Search for the cell housing the specified text and yield its (x, y) center coordinate. 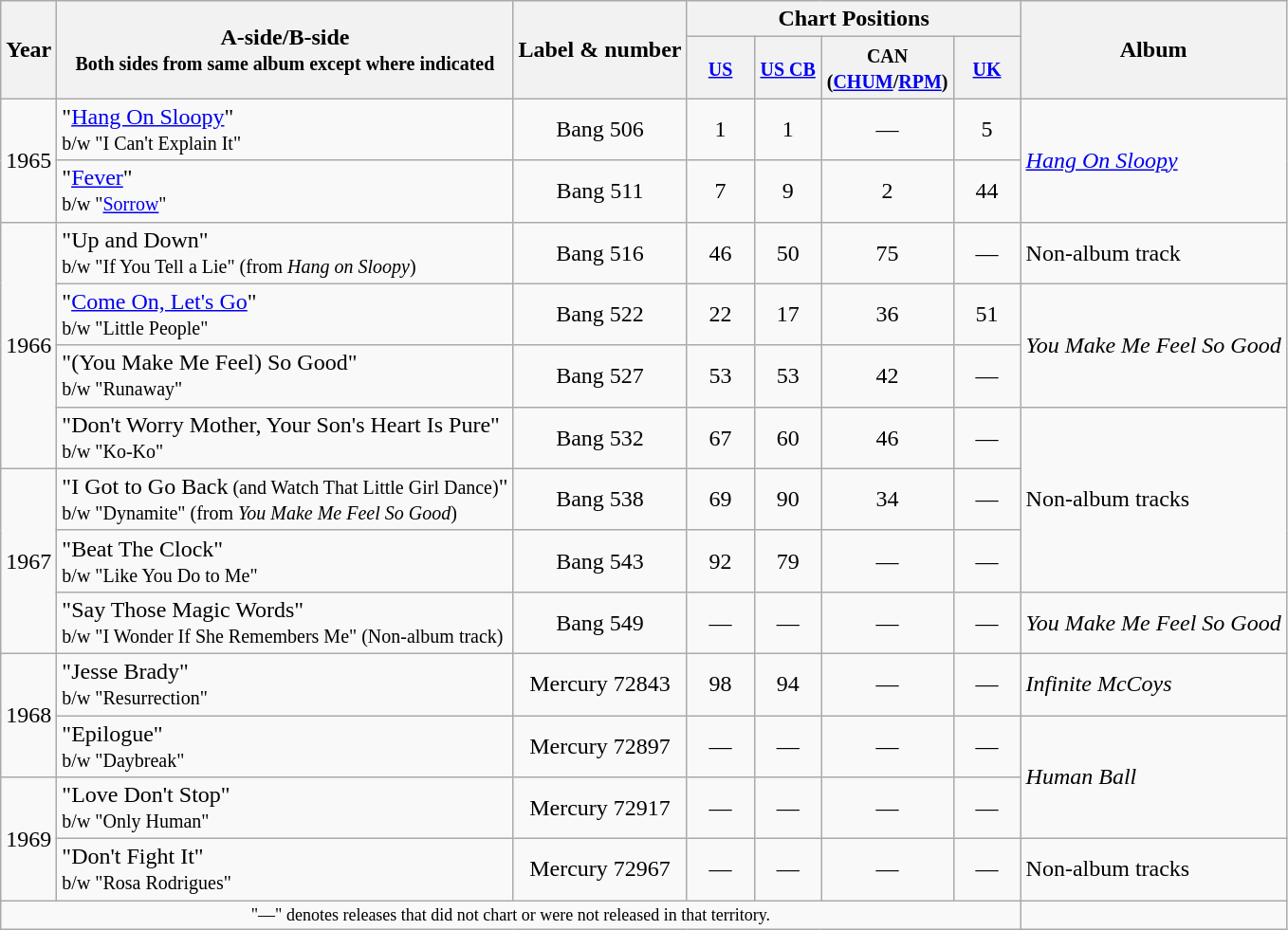
Chart Positions (854, 19)
"(You Make Me Feel) So Good"b/w "Runaway" (285, 375)
CAN(CHUM/RPM) (888, 68)
US (721, 68)
51 (986, 315)
1967 (28, 561)
"Say Those Magic Words"b/w "I Wonder If She Remembers Me" (Non-album track) (285, 622)
Bang 543 (599, 561)
"Come On, Let's Go"b/w "Little People" (285, 315)
36 (888, 315)
7 (721, 191)
"Up and Down"b/w "If You Tell a Lie" (from Hang on Sloopy) (285, 252)
Bang 522 (599, 315)
"Fever"b/w "Sorrow" (285, 191)
Mercury 72967 (599, 870)
Non-album track (1153, 252)
Bang 516 (599, 252)
Human Ball (1153, 776)
Album (1153, 49)
1968 (28, 715)
1966 (28, 345)
34 (888, 499)
69 (721, 499)
US CB (787, 68)
Mercury 72917 (599, 808)
"Epilogue"b/w "Daybreak" (285, 745)
Mercury 72843 (599, 684)
Bang 506 (599, 129)
"Don't Fight It"b/w "Rosa Rodrigues" (285, 870)
1965 (28, 160)
94 (787, 684)
Bang 532 (599, 438)
79 (787, 561)
5 (986, 129)
98 (721, 684)
Label & number (599, 49)
"Jesse Brady"b/w "Resurrection" (285, 684)
UK (986, 68)
75 (888, 252)
44 (986, 191)
Bang 549 (599, 622)
Hang On Sloopy (1153, 160)
Mercury 72897 (599, 745)
2 (888, 191)
A-side/B-sideBoth sides from same album except where indicated (285, 49)
"I Got to Go Back (and Watch That Little Girl Dance)"b/w "Dynamite" (from You Make Me Feel So Good) (285, 499)
90 (787, 499)
42 (888, 375)
50 (787, 252)
22 (721, 315)
"Beat The Clock"b/w "Like You Do to Me" (285, 561)
Bang 511 (599, 191)
"Hang On Sloopy"b/w "I Can't Explain It" (285, 129)
Bang 527 (599, 375)
60 (787, 438)
"Love Don't Stop"b/w "Only Human" (285, 808)
Year (28, 49)
"Don't Worry Mother, Your Son's Heart Is Pure"b/w "Ko-Ko" (285, 438)
92 (721, 561)
17 (787, 315)
Infinite McCoys (1153, 684)
"—" denotes releases that did not chart or were not released in that territory. (510, 916)
Bang 538 (599, 499)
67 (721, 438)
9 (787, 191)
1969 (28, 839)
